Identify which cell holds the provided text, then report its [x, y] central coordinate. 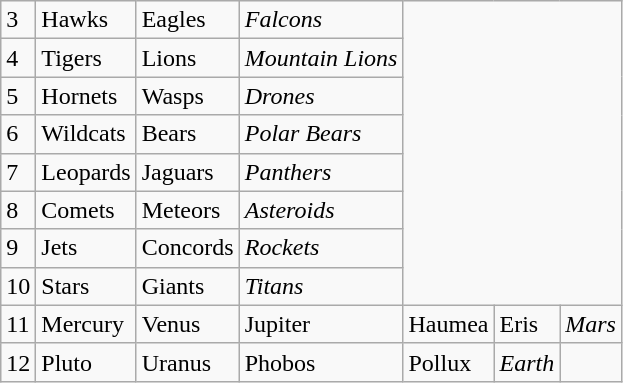
Hornets [86, 96]
Stars [86, 286]
Uranus [188, 362]
Haumea [448, 324]
9 [18, 248]
Bears [188, 134]
3 [18, 20]
7 [18, 172]
Venus [188, 324]
Pollux [448, 362]
Mars [591, 324]
Drones [321, 96]
Jupiter [321, 324]
Meteors [188, 210]
Lions [188, 58]
Hawks [86, 20]
Wasps [188, 96]
11 [18, 324]
Asteroids [321, 210]
Panthers [321, 172]
6 [18, 134]
4 [18, 58]
Concords [188, 248]
Leopards [86, 172]
Phobos [321, 362]
10 [18, 286]
Eris [527, 324]
Titans [321, 286]
8 [18, 210]
Wildcats [86, 134]
Polar Bears [321, 134]
Mountain Lions [321, 58]
Eagles [188, 20]
Comets [86, 210]
Falcons [321, 20]
Pluto [86, 362]
Rockets [321, 248]
Earth [527, 362]
Jaguars [188, 172]
Jets [86, 248]
5 [18, 96]
12 [18, 362]
Giants [188, 286]
Mercury [86, 324]
Tigers [86, 58]
